Output the (X, Y) coordinate of the center of the cell containing the given text.  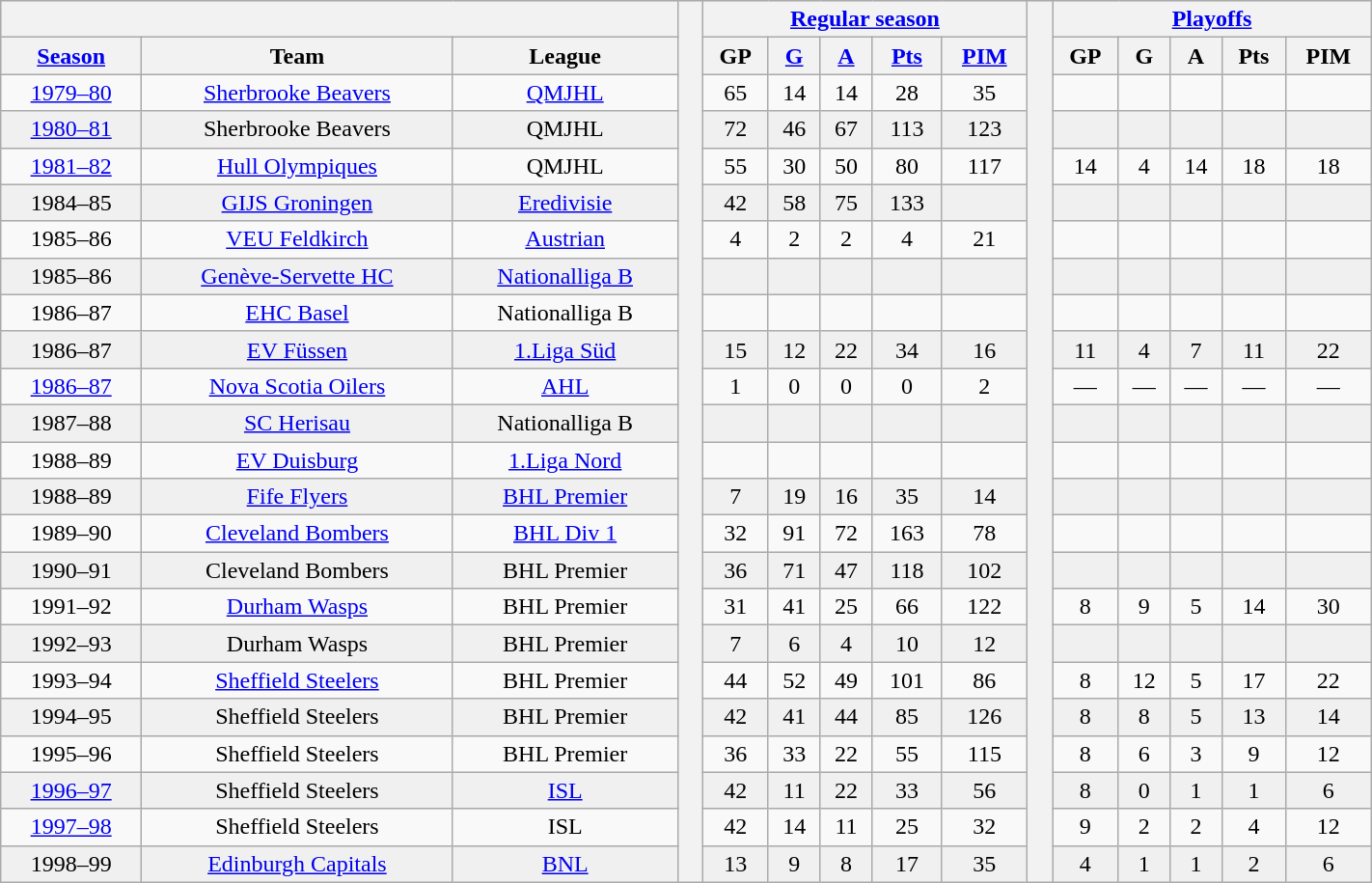
78 (984, 534)
Genève-Servette HC (297, 276)
126 (984, 717)
1995–96 (71, 754)
1984–85 (71, 203)
86 (984, 680)
EV Füssen (297, 349)
1996–97 (71, 790)
75 (846, 203)
1997–98 (71, 827)
AHL (565, 386)
52 (794, 680)
118 (907, 570)
VEU Feldkirch (297, 239)
123 (984, 129)
31 (735, 607)
122 (984, 607)
3 (1196, 754)
1980–81 (71, 129)
67 (846, 129)
BNL (565, 864)
91 (794, 534)
46 (794, 129)
10 (907, 644)
Hull Olympiques (297, 166)
1994–95 (71, 717)
65 (735, 93)
115 (984, 754)
Fife Flyers (297, 497)
1989–90 (71, 534)
34 (907, 349)
47 (846, 570)
1979–80 (71, 93)
117 (984, 166)
85 (907, 717)
66 (907, 607)
163 (907, 534)
56 (984, 790)
58 (794, 203)
BHL Div 1 (565, 534)
Season (71, 56)
80 (907, 166)
133 (907, 203)
Nova Scotia Oilers (297, 386)
102 (984, 570)
Eredivisie (565, 203)
Austrian (565, 239)
1987–88 (71, 423)
1990–91 (71, 570)
Playoffs (1212, 19)
Team (297, 56)
21 (984, 239)
15 (735, 349)
71 (794, 570)
50 (846, 166)
19 (794, 497)
EV Duisburg (297, 460)
1981–82 (71, 166)
1991–92 (71, 607)
1992–93 (71, 644)
GIJS Groningen (297, 203)
28 (907, 93)
EHC Basel (297, 313)
League (565, 56)
1998–99 (71, 864)
113 (907, 129)
Edinburgh Capitals (297, 864)
1993–94 (71, 680)
Regular season (864, 19)
1.Liga Süd (565, 349)
49 (846, 680)
1.Liga Nord (565, 460)
SC Herisau (297, 423)
101 (907, 680)
